Provide the (x, y) coordinate of the cell's center where the given text is located.  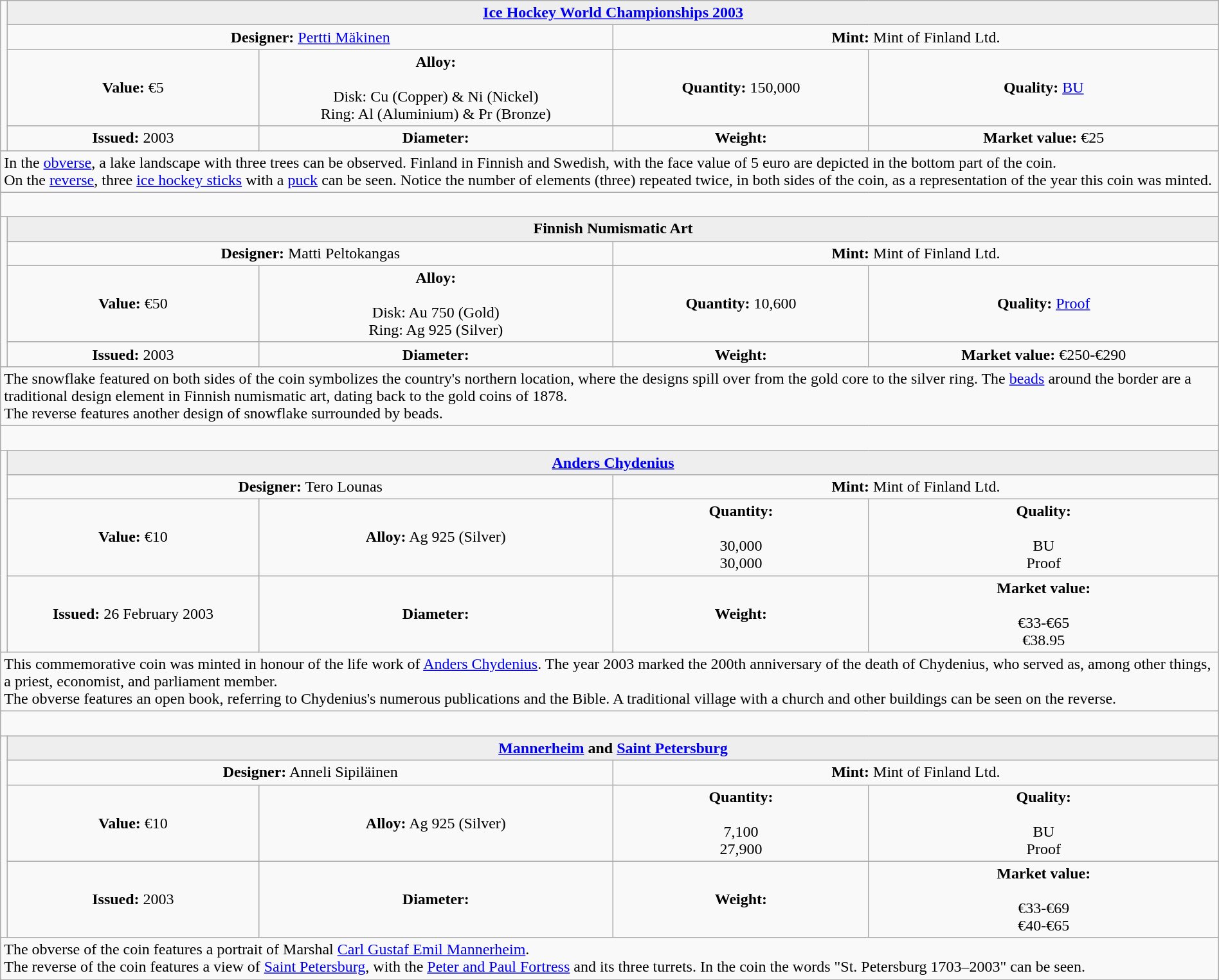
Alloy: Disk: Au 750 (Gold) Ring: Ag 925 (Silver) (436, 303)
Quality: BU (1043, 87)
Value: €50 (133, 303)
Finnish Numismatic Art (613, 229)
Quantity: 30,000 30,000 (741, 537)
Ice Hockey World Championships 2003 (613, 13)
Market value: €33-€69 €40-€65 (1043, 900)
Market value: €250-€290 (1043, 354)
Designer: Pertti Mäkinen (311, 37)
Anders Chydenius (613, 462)
Quality: Proof (1043, 303)
Designer: Tero Lounas (311, 487)
Designer: Matti Peltokangas (311, 253)
Market value: €33-€65 €38.95 (1043, 614)
Market value: €25 (1043, 138)
Designer: Anneli Sipiläinen (311, 772)
Alloy: Disk: Cu (Copper) & Ni (Nickel) Ring: Al (Aluminium) & Pr (Bronze) (436, 87)
Mannerheim and Saint Petersburg (613, 748)
Quantity: 7,100 27,900 (741, 823)
Issued: 26 February 2003 (133, 614)
Value: €5 (133, 87)
Quantity: 10,600 (741, 303)
Quantity: 150,000 (741, 87)
